Identify which cell holds the provided text, then report its (X, Y) central coordinate. 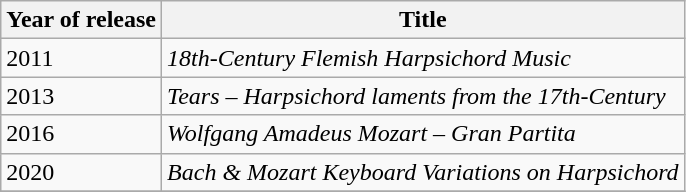
Year of release (82, 20)
2011 (82, 58)
18th-Century Flemish Harpsichord Music (424, 58)
Title (424, 20)
2013 (82, 96)
Tears – Harpsichord laments from the 17th-Century (424, 96)
2020 (82, 172)
Wolfgang Amadeus Mozart – Gran Partita (424, 134)
2016 (82, 134)
Bach & Mozart Keyboard Variations on Harpsichord (424, 172)
